Pinpoint the cell where the given text exists, returning its [x, y] midpoint coordinate. 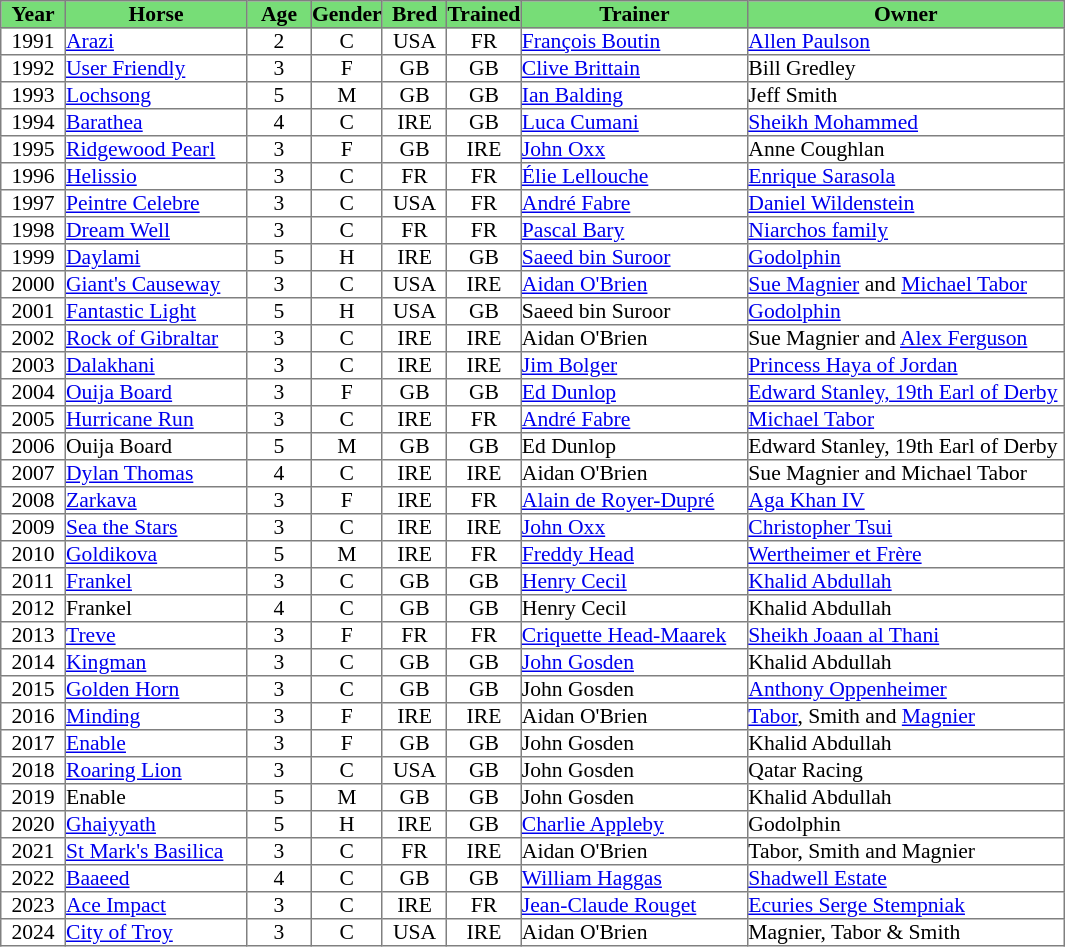
2017 [33, 744]
Anne Coughlan [906, 150]
2013 [33, 636]
2012 [33, 608]
2 [279, 42]
Hurricane Run [156, 420]
2007 [33, 474]
Charlie Appleby [634, 824]
2011 [33, 582]
2016 [33, 716]
Christopher Tsui [906, 528]
Wertheimer et Frère [906, 554]
Dylan Thomas [156, 474]
Baaeed [156, 878]
1999 [33, 258]
2018 [33, 770]
2001 [33, 312]
2022 [33, 878]
Minding [156, 716]
Giant's Causeway [156, 284]
Luca Cumani [634, 122]
2015 [33, 690]
Helissio [156, 176]
Anthony Oppenheimer [906, 690]
Daylami [156, 258]
Horse [156, 14]
Niarchos family [906, 230]
Age [279, 14]
Sheikh Mohammed [906, 122]
Barathea [156, 122]
2021 [33, 852]
Zarkava [156, 500]
2019 [33, 798]
Owner [906, 14]
Trained [484, 14]
1997 [33, 204]
St Mark's Basilica [156, 852]
Rock of Gibraltar [156, 338]
Kingman [156, 662]
Arazi [156, 42]
Sea the Stars [156, 528]
2014 [33, 662]
Shadwell Estate [906, 878]
2023 [33, 906]
Gender [346, 14]
Year [33, 14]
Jeff Smith [906, 96]
2004 [33, 392]
Criquette Head-Maarek [634, 636]
Fantastic Light [156, 312]
Sheikh Joaan al Thani [906, 636]
Jean-Claude Rouget [634, 906]
Enrique Sarasola [906, 176]
Trainer [634, 14]
Princess Haya of Jordan [906, 366]
Sue Magnier and Alex Ferguson [906, 338]
City of Troy [156, 932]
Allen Paulson [906, 42]
1991 [33, 42]
2006 [33, 446]
Alain de Royer-Dupré [634, 500]
François Boutin [634, 42]
Dalakhani [156, 366]
2005 [33, 420]
1992 [33, 68]
Peintre Celebre [156, 204]
Daniel Wildenstein [906, 204]
2000 [33, 284]
Roaring Lion [156, 770]
2008 [33, 500]
Michael Tabor [906, 420]
Bill Gredley [906, 68]
1995 [33, 150]
Clive Brittain [634, 68]
Aga Khan IV [906, 500]
Ridgewood Pearl [156, 150]
Ian Balding [634, 96]
2024 [33, 932]
User Friendly [156, 68]
Magnier, Tabor & Smith [906, 932]
1996 [33, 176]
1993 [33, 96]
Ecuries Serge Stempniak [906, 906]
1998 [33, 230]
2010 [33, 554]
2009 [33, 528]
Treve [156, 636]
Jim Bolger [634, 366]
Goldikova [156, 554]
2002 [33, 338]
1994 [33, 122]
Élie Lellouche [634, 176]
Ace Impact [156, 906]
Qatar Racing [906, 770]
Freddy Head [634, 554]
Golden Horn [156, 690]
2020 [33, 824]
Pascal Bary [634, 230]
2003 [33, 366]
Ghaiyyath [156, 824]
Dream Well [156, 230]
Lochsong [156, 96]
Bred [414, 14]
William Haggas [634, 878]
